Find where the given text appears and provide that cell's center as (x, y) coordinate. 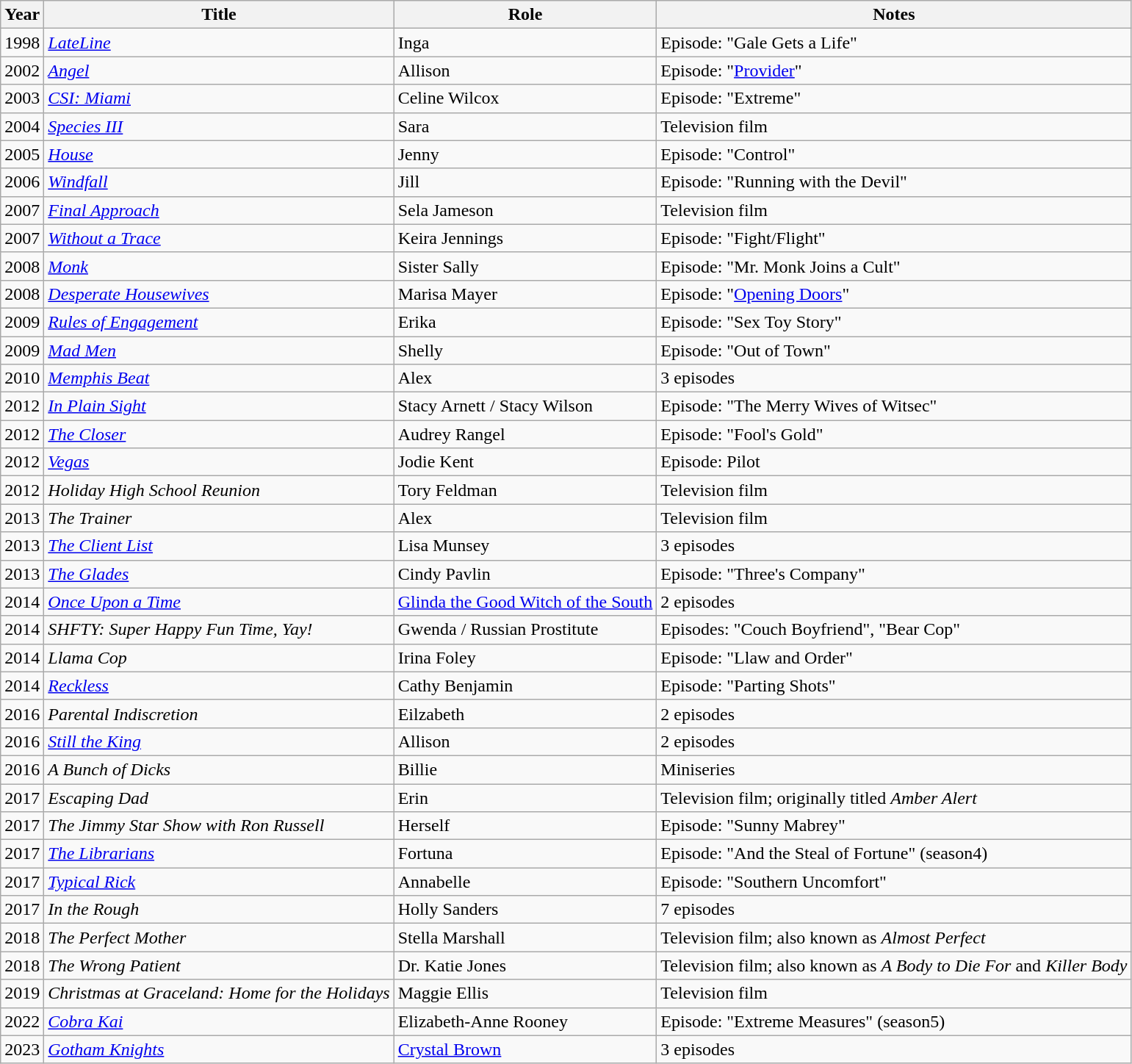
Episode: "Running with the Devil" (894, 182)
Maggie Ellis (525, 993)
Jill (525, 182)
Still the King (219, 741)
Episode: "Mr. Monk Joins a Cult" (894, 266)
Erika (525, 322)
Jenny (525, 154)
Escaping Dad (219, 797)
Memphis Beat (219, 378)
Vegas (219, 462)
Episodes: "Couch Boyfriend", "Bear Cop" (894, 630)
Gotham Knights (219, 1049)
Cathy Benjamin (525, 686)
LateLine (219, 43)
Episode: "Sunny Mabrey" (894, 826)
7 episodes (894, 910)
CSI: Miami (219, 98)
2019 (22, 993)
Sara (525, 126)
Windfall (219, 182)
Inga (525, 43)
A Bunch of Dicks (219, 769)
Episode: "Sex Toy Story" (894, 322)
2006 (22, 182)
Species III (219, 126)
Tory Feldman (525, 490)
Herself (525, 826)
The Closer (219, 434)
2004 (22, 126)
Episode: "Southern Uncomfort" (894, 882)
Lisa Munsey (525, 546)
Episode: "Fool's Gold" (894, 434)
Episode: "Extreme" (894, 98)
In Plain Sight (219, 406)
Episode: "Opening Doors" (894, 294)
The Librarians (219, 854)
Notes (894, 15)
2022 (22, 1021)
Episode: "The Merry Wives of Witsec" (894, 406)
Angel (219, 71)
Typical Rick (219, 882)
Gwenda / Russian Prostitute (525, 630)
Desperate Housewives (219, 294)
Once Upon a Time (219, 602)
The Jimmy Star Show with Ron Russell (219, 826)
Role (525, 15)
Reckless (219, 686)
Television film; also known as A Body to Die For and Killer Body (894, 966)
Holiday High School Reunion (219, 490)
Rules of Engagement (219, 322)
Cobra Kai (219, 1021)
Glinda the Good Witch of the South (525, 602)
Episode: "Three's Company" (894, 574)
Audrey Rangel (525, 434)
Episode: "Parting Shots" (894, 686)
Episode: "Gale Gets a Life" (894, 43)
Eilzabeth (525, 713)
Final Approach (219, 210)
Marisa Mayer (525, 294)
SHFTY: Super Happy Fun Time, Yay! (219, 630)
Episode: "And the Steal of Fortune" (season4) (894, 854)
2005 (22, 154)
Elizabeth-Anne Rooney (525, 1021)
Episode: Pilot (894, 462)
Episode: "Control" (894, 154)
Keira Jennings (525, 238)
The Wrong Patient (219, 966)
Episode: "Fight/Flight" (894, 238)
Year (22, 15)
Stacy Arnett / Stacy Wilson (525, 406)
Fortuna (525, 854)
Celine Wilcox (525, 98)
2003 (22, 98)
Dr. Katie Jones (525, 966)
Jodie Kent (525, 462)
Crystal Brown (525, 1049)
Christmas at Graceland: Home for the Holidays (219, 993)
Television film; also known as Almost Perfect (894, 938)
Episode: "Extreme Measures" (season5) (894, 1021)
The Trainer (219, 518)
Miniseries (894, 769)
Billie (525, 769)
Irina Foley (525, 658)
Title (219, 15)
Episode: "Out of Town" (894, 351)
Sela Jameson (525, 210)
Cindy Pavlin (525, 574)
House (219, 154)
The Perfect Mother (219, 938)
Without a Trace (219, 238)
1998 (22, 43)
Parental Indiscretion (219, 713)
2010 (22, 378)
In the Rough (219, 910)
Sister Sally (525, 266)
Erin (525, 797)
Television film; originally titled Amber Alert (894, 797)
2002 (22, 71)
The Client List (219, 546)
Annabelle (525, 882)
Llama Cop (219, 658)
2023 (22, 1049)
The Glades (219, 574)
Episode: "Provider" (894, 71)
Monk (219, 266)
Holly Sanders (525, 910)
Shelly (525, 351)
Episode: "Llaw and Order" (894, 658)
Mad Men (219, 351)
Stella Marshall (525, 938)
